Determine the [x, y] coordinate at the center of the cell enclosing the given text.  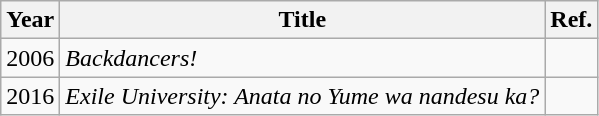
Backdancers! [302, 58]
2016 [30, 96]
Year [30, 20]
Ref. [572, 20]
2006 [30, 58]
Exile University: Anata no Yume wa nandesu ka? [302, 96]
Title [302, 20]
